Extract the [x, y] coordinate from the center of the cell holding the provided text.  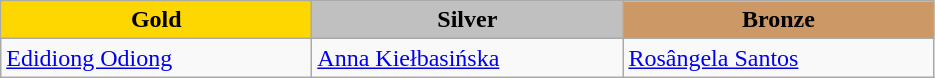
Anna Kiełbasińska [468, 58]
Gold [156, 20]
Rosângela Santos [778, 58]
Silver [468, 20]
Edidiong Odiong [156, 58]
Bronze [778, 20]
